Return the [x, y] coordinate for the center point of the cell that contains the specified text.  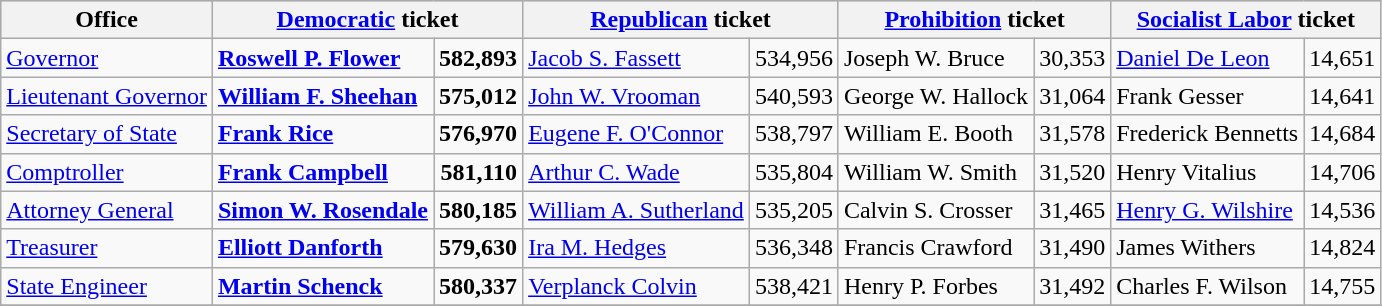
14,706 [1342, 172]
Frank Campbell [322, 172]
Eugene F. O'Connor [636, 134]
Attorney General [107, 210]
Arthur C. Wade [636, 172]
Treasurer [107, 248]
540,593 [794, 96]
14,536 [1342, 210]
536,348 [794, 248]
576,970 [478, 134]
Ira M. Hedges [636, 248]
Martin Schenck [322, 286]
31,490 [1072, 248]
John W. Vrooman [636, 96]
William W. Smith [936, 172]
534,956 [794, 58]
14,755 [1342, 286]
William E. Booth [936, 134]
William A. Sutherland [636, 210]
31,064 [1072, 96]
Republican ticket [681, 20]
31,492 [1072, 286]
Secretary of State [107, 134]
582,893 [478, 58]
579,630 [478, 248]
580,185 [478, 210]
Democratic ticket [367, 20]
581,110 [478, 172]
31,578 [1072, 134]
William F. Sheehan [322, 96]
Frederick Bennetts [1208, 134]
Simon W. Rosendale [322, 210]
Calvin S. Crosser [936, 210]
30,353 [1072, 58]
Charles F. Wilson [1208, 286]
Office [107, 20]
14,684 [1342, 134]
14,651 [1342, 58]
535,205 [794, 210]
14,641 [1342, 96]
Governor [107, 58]
Henry Vitalius [1208, 172]
538,797 [794, 134]
14,824 [1342, 248]
Lieutenant Governor [107, 96]
Elliott Danforth [322, 248]
580,337 [478, 286]
Comptroller [107, 172]
George W. Hallock [936, 96]
Verplanck Colvin [636, 286]
State Engineer [107, 286]
Frank Rice [322, 134]
Henry G. Wilshire [1208, 210]
31,520 [1072, 172]
Joseph W. Bruce [936, 58]
575,012 [478, 96]
Prohibition ticket [974, 20]
31,465 [1072, 210]
Frank Gesser [1208, 96]
Jacob S. Fassett [636, 58]
Francis Crawford [936, 248]
Socialist Labor ticket [1246, 20]
Henry P. Forbes [936, 286]
535,804 [794, 172]
Roswell P. Flower [322, 58]
Daniel De Leon [1208, 58]
538,421 [794, 286]
James Withers [1208, 248]
